Provide the (x, y) coordinate of the cell's center where the given text is located.  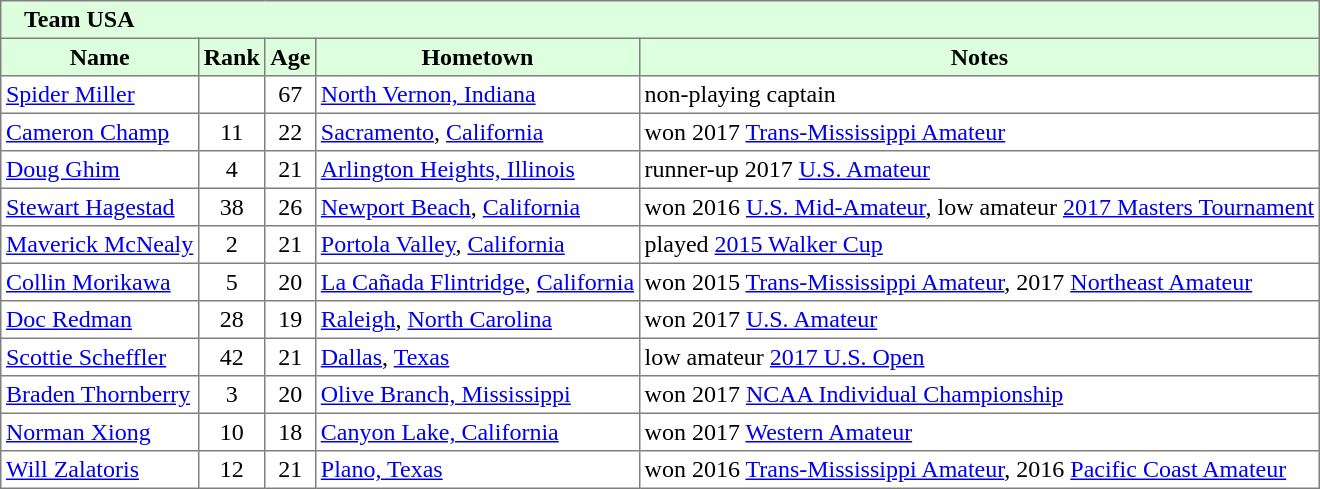
non-playing captain (979, 95)
67 (290, 95)
22 (290, 132)
Olive Branch, Mississippi (478, 395)
won 2016 U.S. Mid-Amateur, low amateur 2017 Masters Tournament (979, 207)
Age (290, 57)
Norman Xiong (100, 432)
Arlington Heights, Illinois (478, 170)
4 (232, 170)
26 (290, 207)
Newport Beach, California (478, 207)
North Vernon, Indiana (478, 95)
28 (232, 320)
Stewart Hagestad (100, 207)
10 (232, 432)
42 (232, 357)
Sacramento, California (478, 132)
runner-up 2017 U.S. Amateur (979, 170)
won 2017 Western Amateur (979, 432)
Spider Miller (100, 95)
La Cañada Flintridge, California (478, 282)
won 2017 U.S. Amateur (979, 320)
won 2015 Trans-Mississippi Amateur, 2017 Northeast Amateur (979, 282)
Raleigh, North Carolina (478, 320)
38 (232, 207)
Notes (979, 57)
Will Zalatoris (100, 470)
3 (232, 395)
won 2017 NCAA Individual Championship (979, 395)
played 2015 Walker Cup (979, 245)
11 (232, 132)
18 (290, 432)
2 (232, 245)
Cameron Champ (100, 132)
low amateur 2017 U.S. Open (979, 357)
Scottie Scheffler (100, 357)
Maverick McNealy (100, 245)
won 2016 Trans-Mississippi Amateur, 2016 Pacific Coast Amateur (979, 470)
5 (232, 282)
Braden Thornberry (100, 395)
Plano, Texas (478, 470)
Portola Valley, California (478, 245)
Canyon Lake, California (478, 432)
Doug Ghim (100, 170)
Rank (232, 57)
Doc Redman (100, 320)
19 (290, 320)
Hometown (478, 57)
Name (100, 57)
Team USA (660, 20)
12 (232, 470)
Collin Morikawa (100, 282)
Dallas, Texas (478, 357)
won 2017 Trans-Mississippi Amateur (979, 132)
